Search for the cell housing the specified text and yield its (x, y) center coordinate. 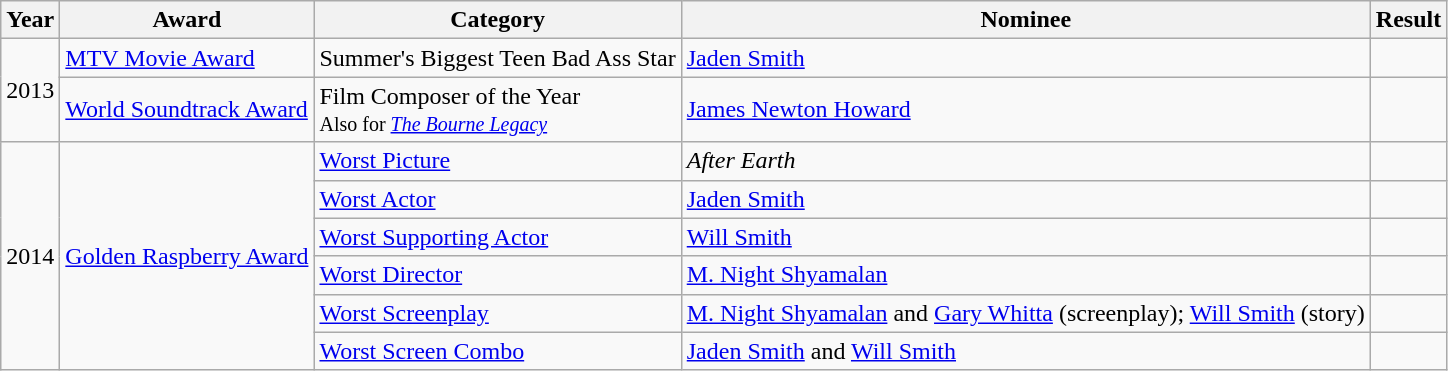
Jaden Smith and Will Smith (1026, 351)
Category (498, 20)
MTV Movie Award (187, 58)
After Earth (1026, 161)
Golden Raspberry Award (187, 256)
Year (30, 20)
Worst Director (498, 275)
Result (1408, 20)
2013 (30, 90)
Worst Actor (498, 199)
Nominee (1026, 20)
Will Smith (1026, 237)
Film Composer of the YearAlso for The Bourne Legacy (498, 110)
Worst Screenplay (498, 313)
Summer's Biggest Teen Bad Ass Star (498, 58)
Award (187, 20)
Worst Supporting Actor (498, 237)
2014 (30, 256)
M. Night Shyamalan (1026, 275)
James Newton Howard (1026, 110)
M. Night Shyamalan and Gary Whitta (screenplay); Will Smith (story) (1026, 313)
Worst Screen Combo (498, 351)
World Soundtrack Award (187, 110)
Worst Picture (498, 161)
